For the text-containing cell, return its midpoint in (X, Y) coordinate format. 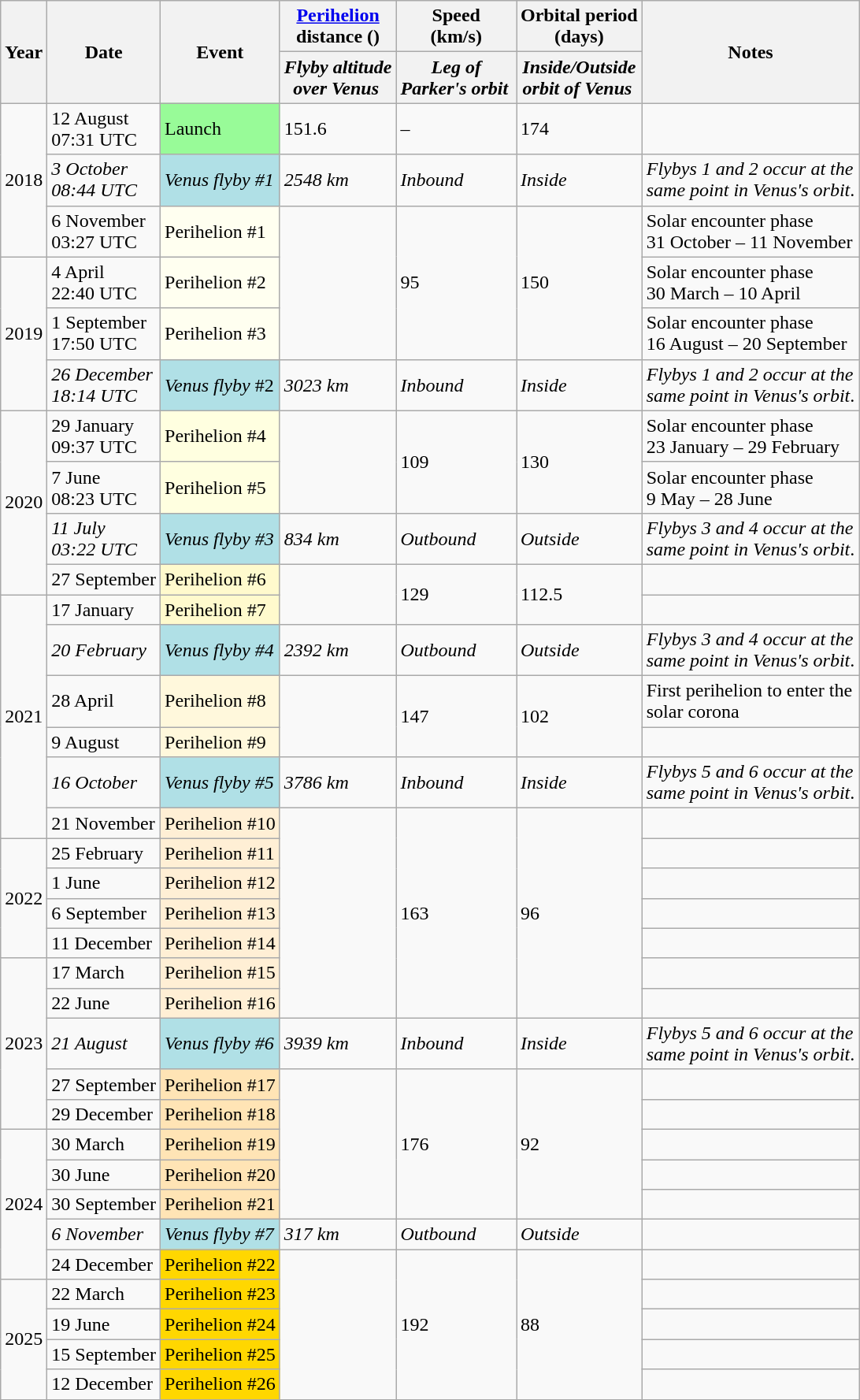
Perihelion #5 (221, 487)
2019 (24, 334)
95 (457, 282)
176 (457, 1144)
Perihelion #3 (221, 334)
Perihelion #2 (221, 282)
3 October08:44 UTC (104, 180)
Perihelion #13 (221, 913)
Perihelion #12 (221, 883)
4 April22:40 UTC (104, 282)
Perihelion #15 (221, 973)
First perihelion to enter thesolar corona (751, 701)
Periheliondistance () (338, 27)
17 January (104, 609)
15 September (104, 1354)
16 October (104, 783)
28 April (104, 701)
Flyby altitudeover Venus (338, 77)
9 August (104, 742)
Venus flyby #4 (221, 651)
Perihelion #14 (221, 943)
192 (457, 1324)
Perihelion #17 (221, 1084)
Speed (km/s) (457, 27)
29 January09:37 UTC (104, 436)
Launch (221, 129)
Perihelion #20 (221, 1175)
22 June (104, 1003)
Solar encounter phase9 May – 28 June (751, 487)
Date (104, 52)
Venus flyby #5 (221, 783)
26 December18:14 UTC (104, 384)
Solar encounter phase30 March – 10 April (751, 282)
Notes (751, 52)
150 (580, 282)
Solar encounter phase16 August – 20 September (751, 334)
19 June (104, 1324)
129 (457, 594)
3023 km (338, 384)
Inside/Outsideorbit of Venus (580, 77)
88 (580, 1324)
2548 km (338, 180)
25 February (104, 853)
Solar encounter phase23 January – 29 February (751, 436)
2023 (24, 1043)
Perihelion #8 (221, 701)
1 September17:50 UTC (104, 334)
Perihelion #26 (221, 1384)
Event (221, 52)
Leg ofParker's orbit (457, 77)
Solar encounter phase31 October – 11 November (751, 232)
Venus flyby #2 (221, 384)
102 (580, 717)
Perihelion #7 (221, 609)
Perihelion #21 (221, 1205)
3939 km (338, 1043)
1 June (104, 883)
151.6 (338, 129)
11 December (104, 943)
6 November03:27 UTC (104, 232)
30 June (104, 1175)
Perihelion #24 (221, 1324)
– (457, 129)
Perihelion #9 (221, 742)
109 (457, 462)
Venus flyby #6 (221, 1043)
30 September (104, 1205)
2021 (24, 715)
Perihelion #1 (221, 232)
17 March (104, 973)
Venus flyby #3 (221, 539)
21 August (104, 1043)
Flybys 5 and 6 occur at thesame point in Venus's orbit. (751, 783)
21 November (104, 823)
22 March (104, 1294)
147 (457, 717)
Perihelion #23 (221, 1294)
6 November (104, 1235)
2025 (24, 1339)
96 (580, 913)
2392 km (338, 651)
2020 (24, 503)
12 December (104, 1384)
Year (24, 52)
2022 (24, 898)
Perihelion #18 (221, 1114)
174 (580, 129)
834 km (338, 539)
Flybys 5 and 6 occur at the same point in Venus's orbit. (751, 1043)
Orbital period(days) (580, 27)
163 (457, 913)
7 June08:23 UTC (104, 487)
6 September (104, 913)
Perihelion #11 (221, 853)
Perihelion #22 (221, 1264)
29 December (104, 1114)
11 July03:22 UTC (104, 539)
2018 (24, 180)
20 February (104, 651)
92 (580, 1144)
2024 (24, 1204)
Perihelion #16 (221, 1003)
30 March (104, 1144)
12 August07:31 UTC (104, 129)
Perihelion #6 (221, 579)
Perihelion #25 (221, 1354)
Venus flyby #1 (221, 180)
Venus flyby #7 (221, 1235)
Perihelion #19 (221, 1144)
130 (580, 462)
Perihelion #4 (221, 436)
Perihelion #10 (221, 823)
3786 km (338, 783)
24 December (104, 1264)
112.5 (580, 594)
317 km (338, 1235)
